Scan for the cell matching the given text and deliver its [X, Y] coordinate at center. 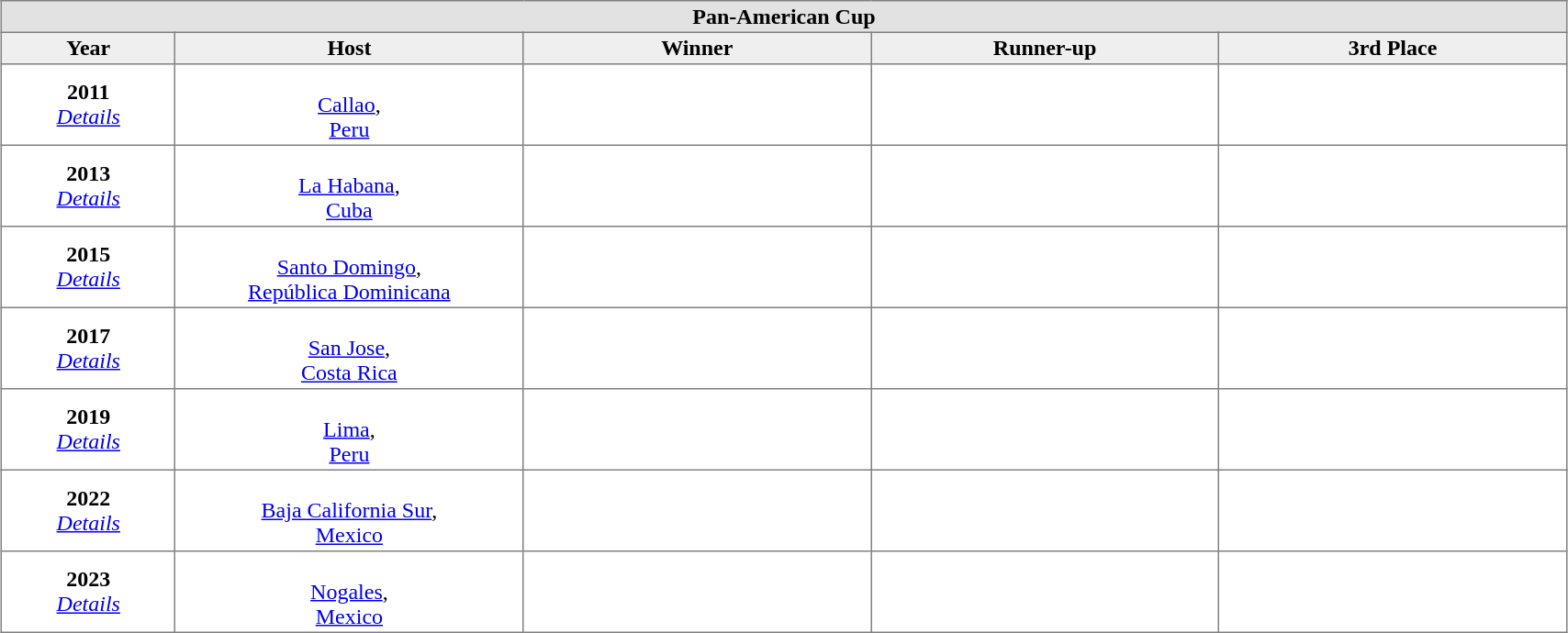
Runner-up [1045, 48]
3rd Place [1394, 48]
La Habana, Cuba [349, 185]
Pan-American Cup [784, 17]
Year [88, 48]
2017Details [88, 348]
2019Details [88, 429]
2022Details [88, 510]
Winner [698, 48]
Callao, Peru [349, 105]
Lima, Peru [349, 429]
Nogales, Mexico [349, 592]
2013Details [88, 185]
Santo Domingo, República Dominicana [349, 267]
Host [349, 48]
2011Details [88, 105]
2023Details [88, 592]
Baja California Sur, Mexico [349, 510]
2015Details [88, 267]
San Jose, Costa Rica [349, 348]
